From the cell containing the given text, extract its center point as (x, y) coordinate. 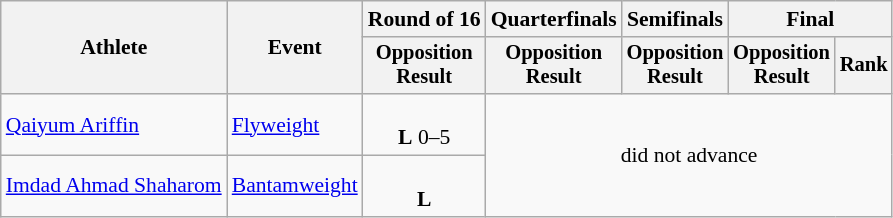
Qaiyum Ariffin (114, 124)
Quarterfinals (554, 19)
Athlete (114, 48)
Rank (864, 66)
Event (295, 48)
L 0–5 (424, 124)
Imdad Ahmad Shaharom (114, 186)
L (424, 186)
Semifinals (676, 19)
did not advance (690, 155)
Final (810, 19)
Bantamweight (295, 186)
Round of 16 (424, 19)
Flyweight (295, 124)
